Identify which cell holds the provided text, then report its [X, Y] central coordinate. 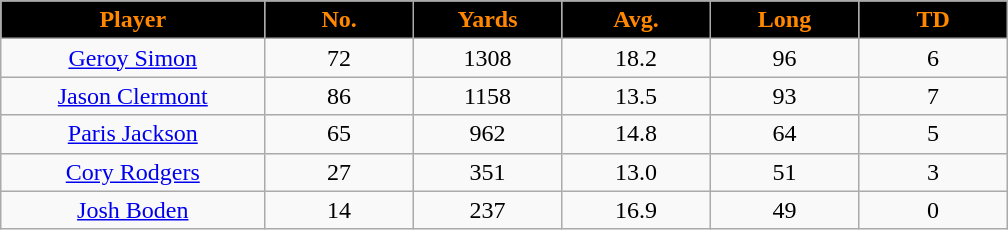
14.8 [636, 134]
64 [784, 134]
Cory Rodgers [133, 172]
1308 [487, 58]
96 [784, 58]
49 [784, 210]
351 [487, 172]
7 [934, 96]
Geroy Simon [133, 58]
93 [784, 96]
Paris Jackson [133, 134]
Player [133, 20]
13.0 [636, 172]
18.2 [636, 58]
65 [339, 134]
72 [339, 58]
Yards [487, 20]
14 [339, 210]
TD [934, 20]
13.5 [636, 96]
Avg. [636, 20]
Jason Clermont [133, 96]
237 [487, 210]
51 [784, 172]
No. [339, 20]
16.9 [636, 210]
1158 [487, 96]
0 [934, 210]
5 [934, 134]
27 [339, 172]
6 [934, 58]
Josh Boden [133, 210]
86 [339, 96]
Long [784, 20]
962 [487, 134]
3 [934, 172]
